Find where the given text appears and provide that cell's center as [x, y] coordinate. 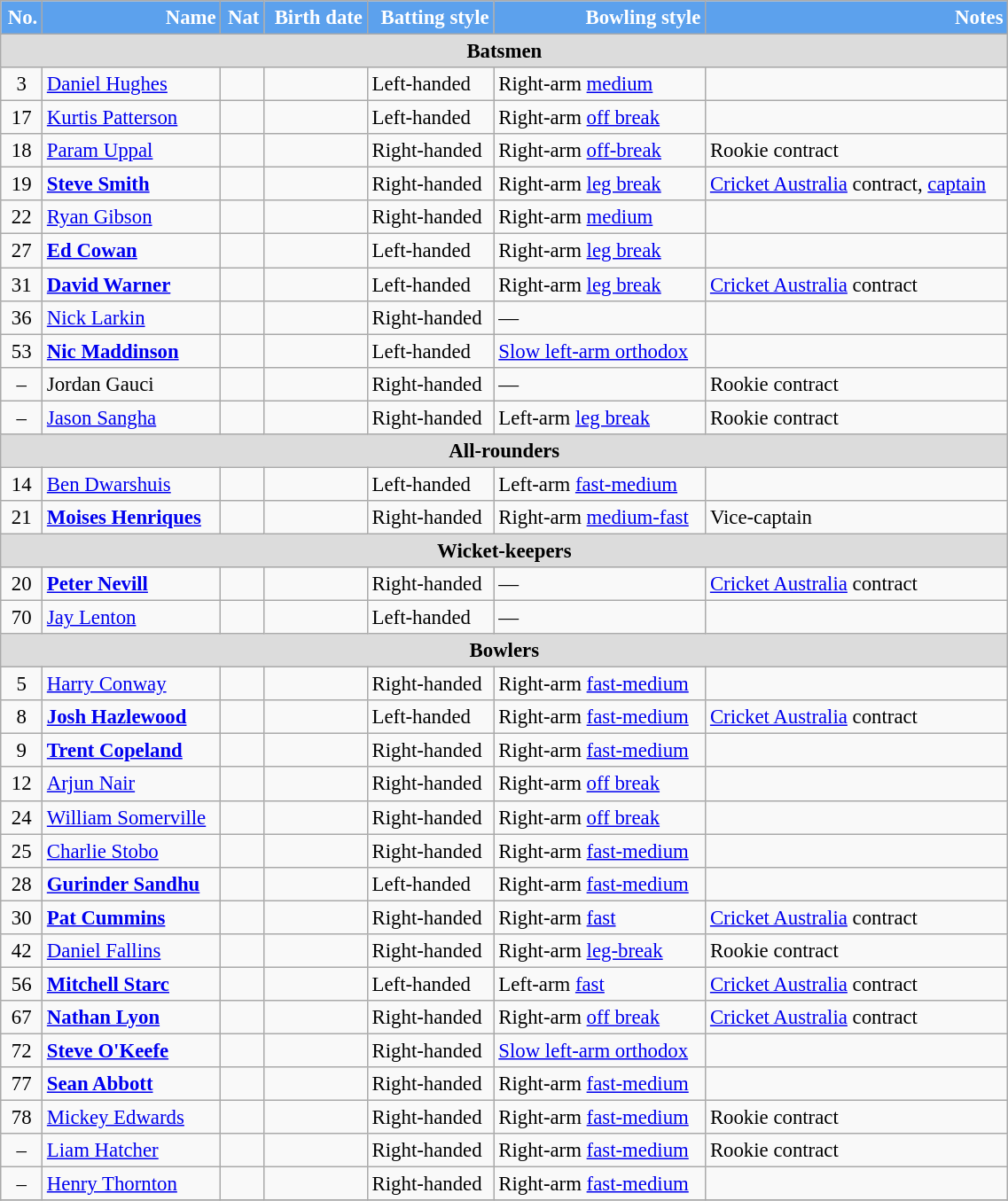
Mitchell Starc [131, 984]
30 [21, 917]
Josh Hazlewood [131, 717]
Left-arm fast-medium [599, 484]
Vice-captain [856, 518]
17 [21, 118]
Pat Cummins [131, 917]
24 [21, 817]
Mickey Edwards [131, 1118]
Batsmen [504, 51]
19 [21, 184]
Param Uppal [131, 151]
Batting style [431, 18]
Steve Smith [131, 184]
David Warner [131, 285]
25 [21, 851]
36 [21, 317]
20 [21, 584]
Henry Thornton [131, 1184]
12 [21, 784]
56 [21, 984]
14 [21, 484]
18 [21, 151]
Jordan Gauci [131, 384]
Daniel Hughes [131, 84]
67 [21, 1018]
Liam Hatcher [131, 1150]
Charlie Stobo [131, 851]
Gurinder Sandhu [131, 884]
Nic Maddinson [131, 351]
22 [21, 217]
Right-arm leg-break [599, 951]
78 [21, 1118]
21 [21, 518]
Arjun Nair [131, 784]
Harry Conway [131, 684]
Name [131, 18]
Jay Lenton [131, 618]
Notes [856, 18]
Daniel Fallins [131, 951]
42 [21, 951]
Peter Nevill [131, 584]
No. [21, 18]
Nick Larkin [131, 317]
Nat [243, 18]
Ed Cowan [131, 251]
Jason Sangha [131, 417]
5 [21, 684]
Right-arm fast [599, 917]
Cricket Australia contract, captain [856, 184]
Right-arm medium-fast [599, 518]
Trent Copeland [131, 751]
Left-arm leg break [599, 417]
Kurtis Patterson [131, 118]
72 [21, 1050]
28 [21, 884]
Moises Henriques [131, 518]
William Somerville [131, 817]
Wicket-keepers [504, 550]
Right-arm off-break [599, 151]
77 [21, 1084]
Bowling style [599, 18]
Ben Dwarshuis [131, 484]
53 [21, 351]
Left-arm fast [599, 984]
Birth date [316, 18]
Bowlers [504, 651]
Steve O'Keefe [131, 1050]
31 [21, 285]
3 [21, 84]
27 [21, 251]
All-rounders [504, 451]
Sean Abbott [131, 1084]
9 [21, 751]
Nathan Lyon [131, 1018]
Ryan Gibson [131, 217]
70 [21, 618]
8 [21, 717]
